Return the (x, y) coordinate for the center point of the cell that contains the specified text.  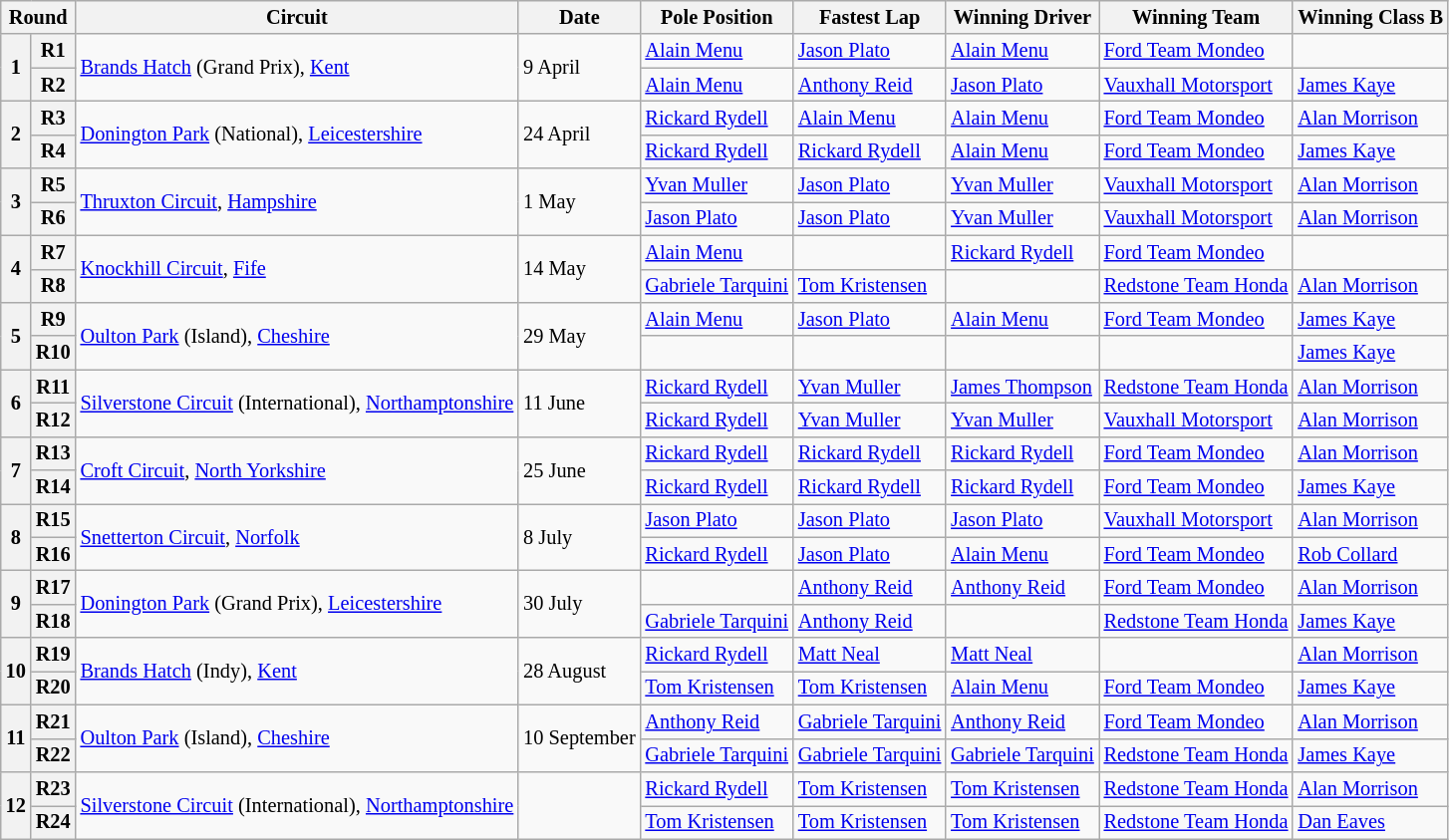
Round (38, 17)
Date (579, 17)
6 (16, 403)
R3 (54, 118)
Donington Park (National), Leicestershire (297, 134)
Donington Park (Grand Prix), Leicestershire (297, 604)
R6 (54, 218)
12 (16, 805)
Circuit (297, 17)
Rob Collard (1369, 554)
24 April (579, 134)
R8 (54, 286)
Thruxton Circuit, Hampshire (297, 201)
Dan Eaves (1369, 822)
R23 (54, 788)
R16 (54, 554)
Croft Circuit, North Yorkshire (297, 470)
Fastest Lap (869, 17)
R12 (54, 420)
1 May (579, 201)
8 (16, 536)
R21 (54, 721)
10 (16, 672)
Knockhill Circuit, Fife (297, 269)
29 May (579, 335)
James Thompson (1022, 387)
8 July (579, 536)
R15 (54, 520)
Snetterton Circuit, Norfolk (297, 536)
10 September (579, 737)
28 August (579, 672)
Pole Position (718, 17)
14 May (579, 269)
R2 (54, 85)
R17 (54, 587)
3 (16, 201)
4 (16, 269)
Brands Hatch (Indy), Kent (297, 672)
R22 (54, 755)
R19 (54, 655)
Winning Class B (1369, 17)
1 (16, 68)
5 (16, 335)
Winning Driver (1022, 17)
R14 (54, 487)
R11 (54, 387)
9 (16, 604)
R9 (54, 319)
2 (16, 134)
R18 (54, 621)
11 (16, 737)
R24 (54, 822)
Brands Hatch (Grand Prix), Kent (297, 68)
9 April (579, 68)
11 June (579, 403)
Winning Team (1196, 17)
R20 (54, 688)
R10 (54, 353)
7 (16, 470)
R5 (54, 185)
R4 (54, 151)
30 July (579, 604)
R13 (54, 453)
R7 (54, 252)
R1 (54, 51)
25 June (579, 470)
